From the cell containing the given text, extract its center point as [X, Y] coordinate. 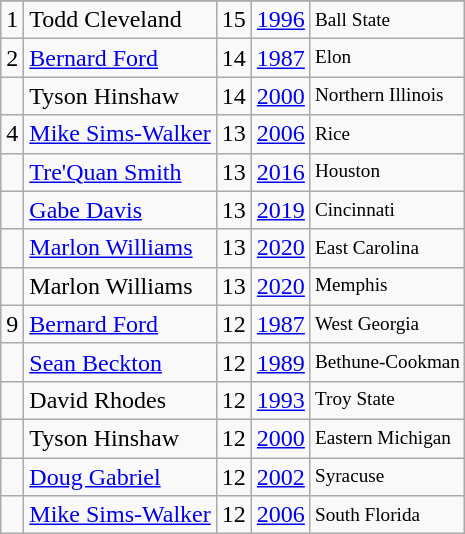
Memphis [387, 286]
Elon [387, 58]
2019 [280, 210]
2 [12, 58]
1 [12, 20]
2016 [280, 172]
Syracuse [387, 477]
South Florida [387, 515]
Houston [387, 172]
Tre'Quan Smith [120, 172]
West Georgia [387, 324]
1993 [280, 400]
9 [12, 324]
Bethune-Cookman [387, 362]
David Rhodes [120, 400]
Northern Illinois [387, 96]
Troy State [387, 400]
Eastern Michigan [387, 438]
Todd Cleveland [120, 20]
Sean Beckton [120, 362]
East Carolina [387, 248]
Rice [387, 134]
1989 [280, 362]
15 [234, 20]
Doug Gabriel [120, 477]
Gabe Davis [120, 210]
1996 [280, 20]
Ball State [387, 20]
4 [12, 134]
2002 [280, 477]
Cincinnati [387, 210]
